Return [x, y] of the center of cell containing provided text 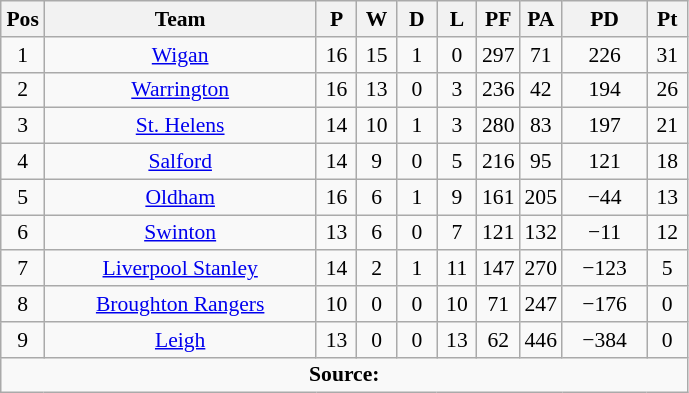
Pt [667, 19]
31 [667, 55]
270 [540, 269]
12 [667, 233]
8 [22, 304]
147 [498, 269]
PA [540, 19]
−11 [604, 233]
Team [180, 19]
−384 [604, 340]
247 [540, 304]
194 [604, 90]
Wigan [180, 55]
Swinton [180, 233]
Salford [180, 162]
−176 [604, 304]
280 [498, 126]
P [336, 19]
Warrington [180, 90]
297 [498, 55]
4 [22, 162]
PD [604, 19]
197 [604, 126]
Pos [22, 19]
18 [667, 162]
−123 [604, 269]
Source: [344, 375]
216 [498, 162]
95 [540, 162]
−44 [604, 197]
D [417, 19]
446 [540, 340]
W [377, 19]
226 [604, 55]
161 [498, 197]
PF [498, 19]
42 [540, 90]
15 [377, 55]
205 [540, 197]
St. Helens [180, 126]
26 [667, 90]
62 [498, 340]
Oldham [180, 197]
L [457, 19]
83 [540, 126]
Leigh [180, 340]
21 [667, 126]
132 [540, 233]
Broughton Rangers [180, 304]
11 [457, 269]
Liverpool Stanley [180, 269]
236 [498, 90]
